Return the [X, Y] coordinate for the center point of the cell that contains the specified text.  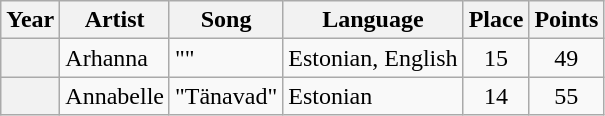
14 [496, 96]
Estonian [373, 96]
"" [226, 58]
Language [373, 20]
"Tänavad" [226, 96]
Estonian, English [373, 58]
55 [566, 96]
Place [496, 20]
Artist [115, 20]
Points [566, 20]
15 [496, 58]
Year [30, 20]
Song [226, 20]
Arhanna [115, 58]
49 [566, 58]
Annabelle [115, 96]
